Identify which cell holds the provided text, then report its [x, y] central coordinate. 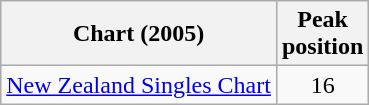
16 [322, 85]
Peakposition [322, 34]
Chart (2005) [139, 34]
New Zealand Singles Chart [139, 85]
